Detect which cell encompasses the target text, then output its [X, Y] center coordinate. 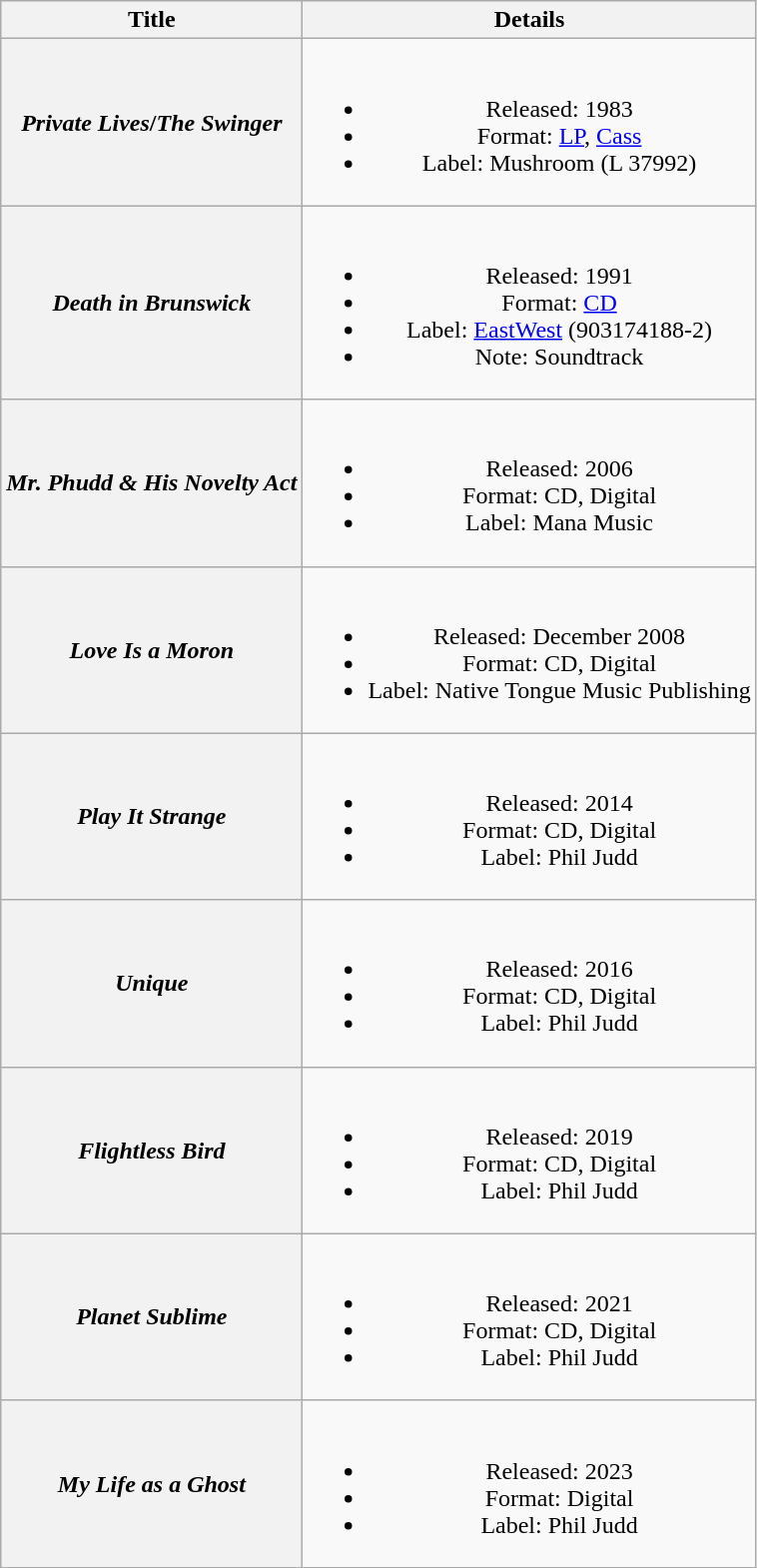
Released: 2019Format: CD, DigitalLabel: Phil Judd [529, 1151]
Title [152, 20]
Love Is a Moron [152, 649]
Released: 1991Format: CDLabel: EastWest (903174188-2)Note: Soundtrack [529, 303]
Released: 1983Format: LP, CassLabel: Mushroom (L 37992) [529, 122]
Mr. Phudd & His Novelty Act [152, 483]
Released: December 2008Format: CD, DigitalLabel: Native Tongue Music Publishing [529, 649]
Private Lives/The Swinger [152, 122]
Released: 2023Format: DigitalLabel: Phil Judd [529, 1484]
Released: 2014Format: CD, DigitalLabel: Phil Judd [529, 817]
Flightless Bird [152, 1151]
Planet Sublime [152, 1316]
Unique [152, 983]
Play It Strange [152, 817]
My Life as a Ghost [152, 1484]
Released: 2021Format: CD, DigitalLabel: Phil Judd [529, 1316]
Details [529, 20]
Released: 2016Format: CD, DigitalLabel: Phil Judd [529, 983]
Death in Brunswick [152, 303]
Released: 2006Format: CD, DigitalLabel: Mana Music [529, 483]
